Locate the cell with the specified text and output its [X, Y] center coordinate. 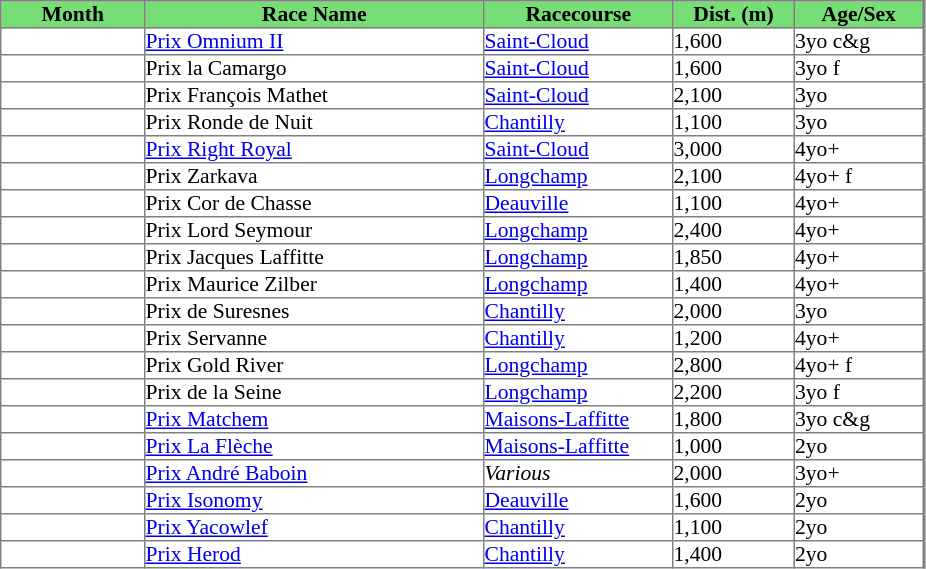
Prix François Mathet [314, 96]
Prix la Camargo [314, 68]
Prix Maurice Zilber [314, 284]
1,200 [734, 338]
3,000 [734, 150]
Racecourse [578, 14]
Dist. (m) [734, 14]
1,000 [734, 446]
Age/Sex [858, 14]
Prix Yacowlef [314, 528]
1,850 [734, 258]
Prix Right Royal [314, 150]
2,400 [734, 230]
Prix Jacques Laffitte [314, 258]
Month [73, 14]
Prix André Baboin [314, 474]
Race Name [314, 14]
Prix de Suresnes [314, 312]
Prix Herod [314, 554]
Prix Isonomy [314, 500]
3yo+ [858, 474]
Prix Zarkava [314, 176]
Prix Ronde de Nuit [314, 122]
Prix Servanne [314, 338]
Prix Gold River [314, 366]
Prix de la Seine [314, 392]
Prix Lord Seymour [314, 230]
1,800 [734, 420]
Prix La Flèche [314, 446]
Various [578, 474]
2,200 [734, 392]
2,800 [734, 366]
Prix Omnium II [314, 42]
Prix Cor de Chasse [314, 204]
Prix Matchem [314, 420]
